Return (X, Y) of the center of cell containing provided text 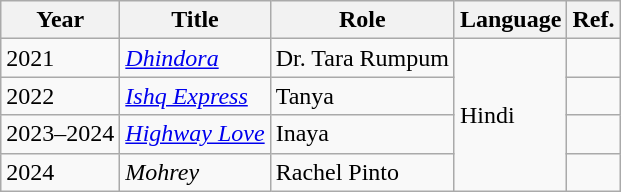
Inaya (362, 134)
2021 (60, 58)
Role (362, 20)
Tanya (362, 96)
2022 (60, 96)
Mohrey (195, 172)
Hindi (510, 115)
Language (510, 20)
Rachel Pinto (362, 172)
Year (60, 20)
2024 (60, 172)
Dr. Tara Rumpum (362, 58)
Title (195, 20)
Ishq Express (195, 96)
Highway Love (195, 134)
2023–2024 (60, 134)
Ref. (594, 20)
Dhindora (195, 58)
